From the cell containing the given text, extract its center point as (x, y) coordinate. 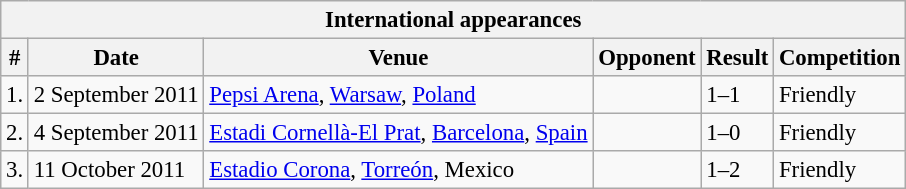
Venue (398, 58)
11 October 2011 (116, 170)
1–1 (738, 95)
Estadi Cornellà-El Prat, Barcelona, Spain (398, 133)
1–2 (738, 170)
2. (15, 133)
Competition (840, 58)
3. (15, 170)
1–0 (738, 133)
Pepsi Arena, Warsaw, Poland (398, 95)
2 September 2011 (116, 95)
# (15, 58)
1. (15, 95)
International appearances (454, 20)
Date (116, 58)
Opponent (647, 58)
Result (738, 58)
Estadio Corona, Torreón, Mexico (398, 170)
4 September 2011 (116, 133)
